Capture the cell that displays the provided text and extract its (X, Y) central coordinate. 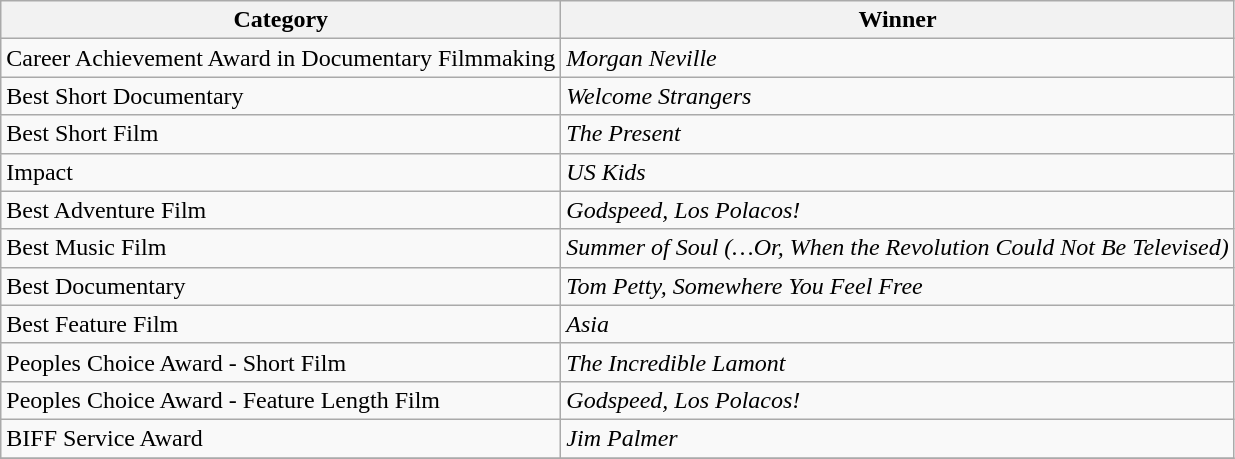
Peoples Choice Award - Short Film (281, 362)
Best Documentary (281, 286)
Jim Palmer (898, 438)
Asia (898, 324)
Impact (281, 172)
Tom Petty, Somewhere You Feel Free (898, 286)
Welcome Strangers (898, 96)
Winner (898, 20)
Best Adventure Film (281, 210)
The Present (898, 134)
Best Short Film (281, 134)
Summer of Soul (…Or, When the Revolution Could Not Be Televised) (898, 248)
Best Short Documentary (281, 96)
Career Achievement Award in Documentary Filmmaking (281, 58)
BIFF Service Award (281, 438)
Peoples Choice Award - Feature Length Film (281, 400)
Morgan Neville (898, 58)
The Incredible Lamont (898, 362)
Best Music Film (281, 248)
US Kids (898, 172)
Category (281, 20)
Best Feature Film (281, 324)
